Return the (x, y) coordinate for the center point of the cell that contains the specified text.  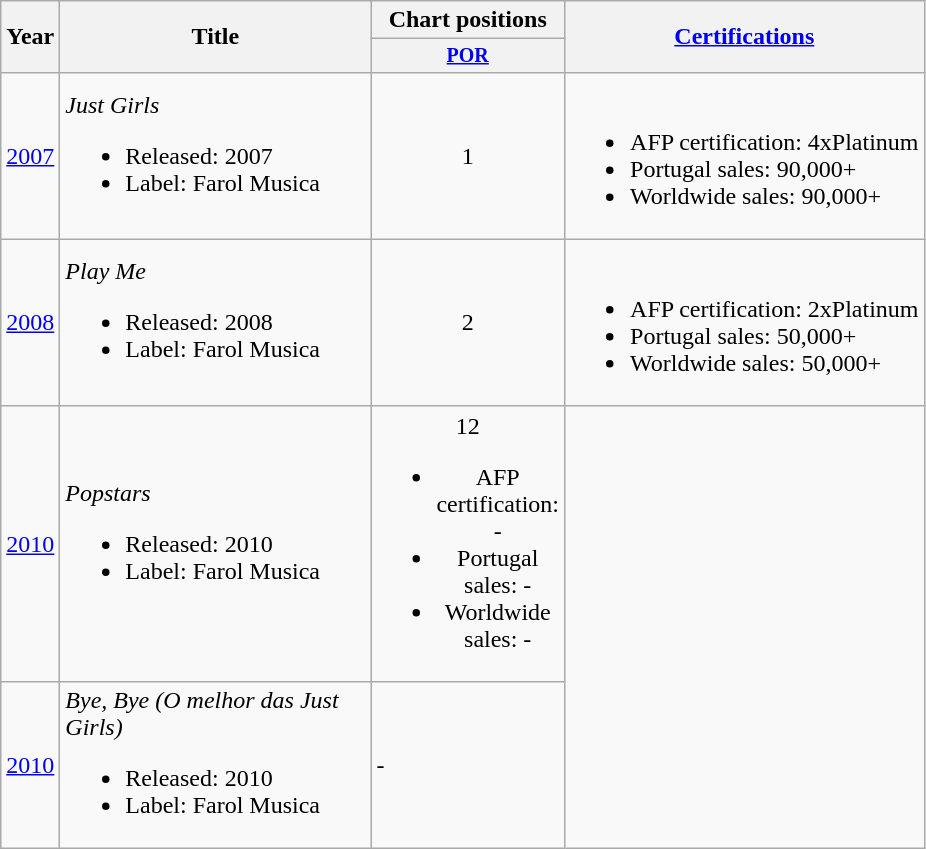
POR (468, 56)
Chart positions (468, 20)
Just GirlsReleased: 2007Label: Farol Musica (216, 156)
- (468, 764)
2008 (30, 322)
2007 (30, 156)
Year (30, 37)
PopstarsReleased: 2010Label: Farol Musica (216, 544)
Certifications (744, 37)
Bye, Bye (O melhor das Just Girls)Released: 2010Label: Farol Musica (216, 764)
Title (216, 37)
12AFP certification: -Portugal sales: -Worldwide sales: - (468, 544)
AFP certification: 4xPlatinumPortugal sales: 90,000+Worldwide sales: 90,000+ (744, 156)
Play MeReleased: 2008Label: Farol Musica (216, 322)
2 (468, 322)
1 (468, 156)
AFP certification: 2xPlatinumPortugal sales: 50,000+Worldwide sales: 50,000+ (744, 322)
